Identify which cell holds the provided text, then report its (x, y) central coordinate. 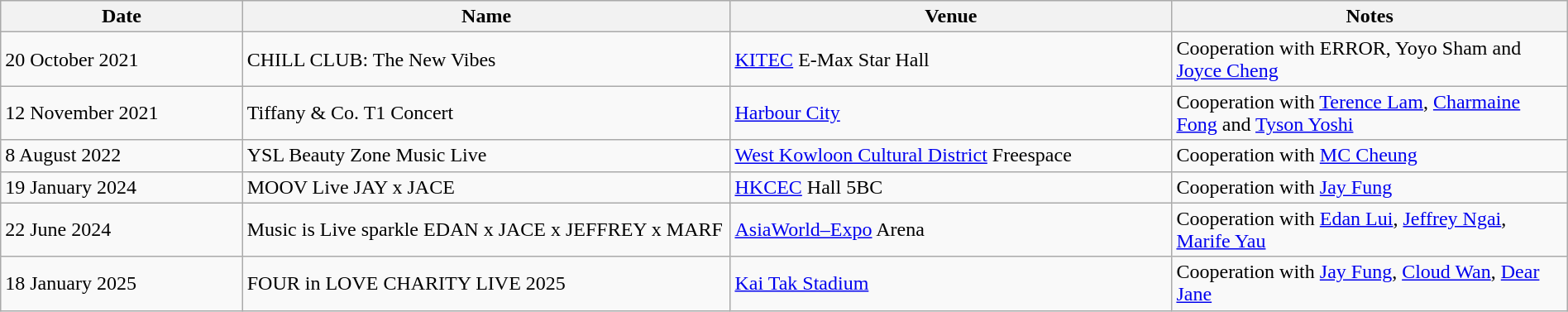
Cooperation with ERROR, Yoyo Sham and Joyce Cheng (1370, 60)
Name (486, 17)
AsiaWorld–Expo Arena (951, 230)
Venue (951, 17)
Cooperation with Jay Fung, Cloud Wan, Dear Jane (1370, 283)
Cooperation with Jay Fung (1370, 187)
FOUR in LOVE CHARITY LIVE 2025 (486, 283)
Cooperation with MC Cheung (1370, 156)
CHILL CLUB: The New Vibes (486, 60)
18 January 2025 (122, 283)
Notes (1370, 17)
20 October 2021 (122, 60)
Harbour City (951, 113)
MOOV Live JAY x JACE (486, 187)
19 January 2024 (122, 187)
Tiffany & Co. T1 Concert (486, 113)
YSL Beauty Zone Music Live (486, 156)
22 June 2024 (122, 230)
HKCEC Hall 5BC (951, 187)
Music is Live sparkle EDAN x JACE x JEFFREY x MARF (486, 230)
KITEC E-Max Star Hall (951, 60)
Cooperation with Terence Lam, Charmaine Fong and Tyson Yoshi (1370, 113)
Kai Tak Stadium (951, 283)
12 November 2021 (122, 113)
Cooperation with Edan Lui, Jeffrey Ngai, Marife Yau (1370, 230)
West Kowloon Cultural District Freespace (951, 156)
8 August 2022 (122, 156)
Date (122, 17)
